Provide the [X, Y] coordinate of the cell's center where the given text is located.  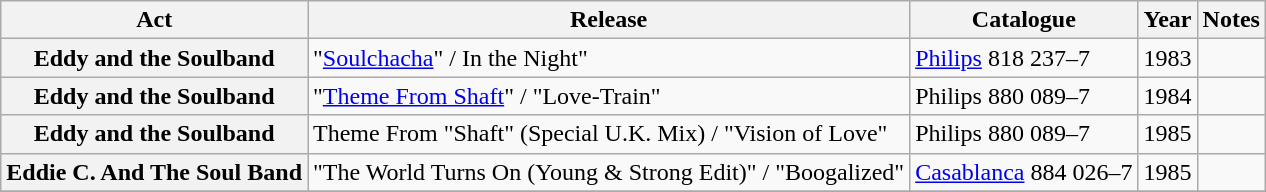
1983 [1168, 58]
Year [1168, 20]
Act [154, 20]
Casablanca 884 026–7 [1024, 172]
Catalogue [1024, 20]
Eddie C. And The Soul Band [154, 172]
Notes [1231, 20]
"Theme From Shaft" / "Love-Train" [609, 96]
1984 [1168, 96]
Release [609, 20]
Philips 818 237–7 [1024, 58]
"The World Turns On (Young & Strong Edit)" / "Boogalized" [609, 172]
Theme From "Shaft" (Special U.K. Mix) / "Vision of Love" [609, 134]
"Soulchacha" / In the Night" [609, 58]
